From the cell containing the given text, extract its center point as (x, y) coordinate. 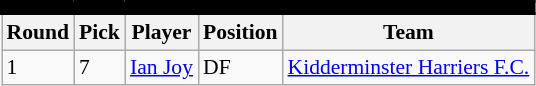
7 (100, 68)
1 (38, 68)
Player (162, 32)
Pick (100, 32)
Team (409, 32)
DF (240, 68)
Kidderminster Harriers F.C. (409, 68)
Ian Joy (162, 68)
Round (38, 32)
Position (240, 32)
